Return [X, Y] of the center of cell containing provided text 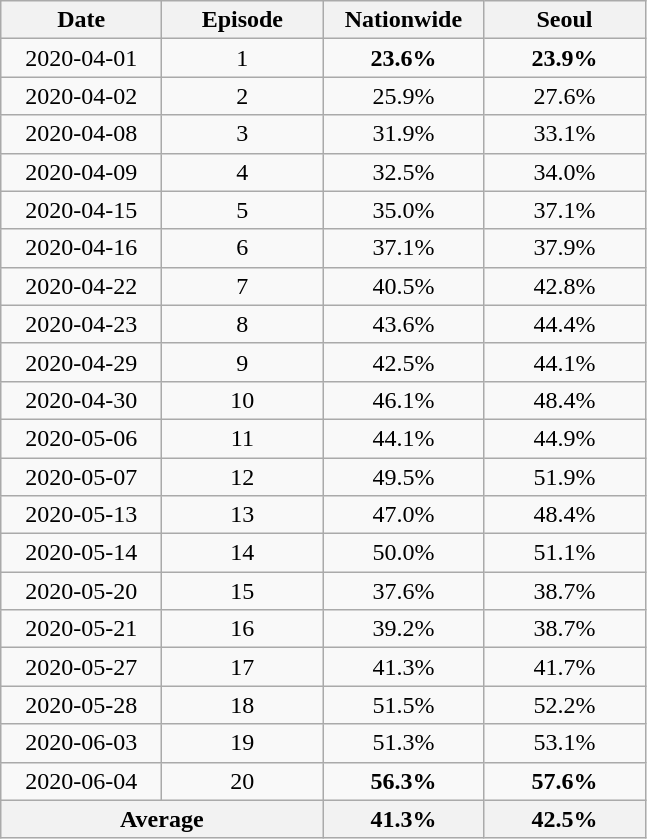
4 [242, 172]
18 [242, 705]
35.0% [404, 210]
2020-05-21 [82, 629]
2020-04-16 [82, 248]
2 [242, 96]
42.8% [564, 286]
44.4% [564, 324]
8 [242, 324]
52.2% [564, 705]
Nationwide [404, 20]
14 [242, 553]
31.9% [404, 134]
15 [242, 591]
39.2% [404, 629]
5 [242, 210]
7 [242, 286]
56.3% [404, 781]
2020-04-22 [82, 286]
13 [242, 515]
49.5% [404, 477]
2020-04-30 [82, 400]
53.1% [564, 743]
2020-04-09 [82, 172]
27.6% [564, 96]
47.0% [404, 515]
2020-04-15 [82, 210]
37.6% [404, 591]
10 [242, 400]
57.6% [564, 781]
Average [162, 819]
51.1% [564, 553]
2020-04-23 [82, 324]
2020-05-13 [82, 515]
Episode [242, 20]
2020-04-29 [82, 362]
2020-05-20 [82, 591]
19 [242, 743]
43.6% [404, 324]
2020-05-06 [82, 438]
2020-04-08 [82, 134]
51.3% [404, 743]
33.1% [564, 134]
2020-04-01 [82, 58]
6 [242, 248]
46.1% [404, 400]
2020-04-02 [82, 96]
34.0% [564, 172]
2020-05-07 [82, 477]
51.9% [564, 477]
50.0% [404, 553]
41.7% [564, 667]
32.5% [404, 172]
40.5% [404, 286]
12 [242, 477]
Seoul [564, 20]
44.9% [564, 438]
16 [242, 629]
37.9% [564, 248]
9 [242, 362]
2020-05-14 [82, 553]
23.6% [404, 58]
1 [242, 58]
23.9% [564, 58]
25.9% [404, 96]
51.5% [404, 705]
11 [242, 438]
2020-05-28 [82, 705]
Date [82, 20]
20 [242, 781]
2020-06-03 [82, 743]
3 [242, 134]
2020-06-04 [82, 781]
2020-05-27 [82, 667]
17 [242, 667]
